Determine the [x, y] coordinate at the center of the cell enclosing the given text.  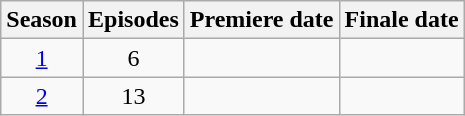
13 [133, 96]
2 [42, 96]
6 [133, 58]
Finale date [402, 20]
1 [42, 58]
Premiere date [262, 20]
Season [42, 20]
Episodes [133, 20]
